Extract the [X, Y] coordinate from the center of the cell holding the provided text.  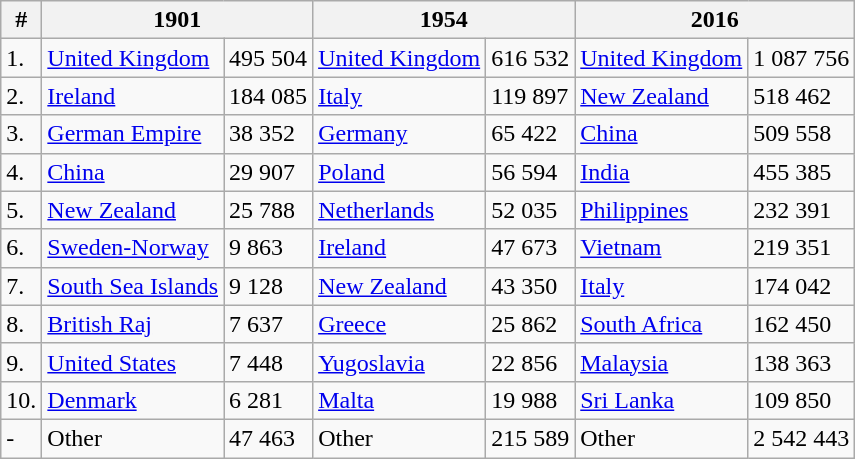
8. [22, 324]
7. [22, 286]
38 352 [268, 134]
Germany [400, 134]
52 035 [530, 210]
1 087 756 [802, 58]
47 673 [530, 248]
7 637 [268, 324]
Sri Lanka [662, 400]
65 422 [530, 134]
109 850 [802, 400]
47 463 [268, 438]
British Raj [133, 324]
174 042 [802, 286]
Malaysia [662, 362]
22 856 [530, 362]
455 385 [802, 172]
2. [22, 96]
518 462 [802, 96]
43 350 [530, 286]
184 085 [268, 96]
232 391 [802, 210]
5. [22, 210]
- [22, 438]
Poland [400, 172]
9. [22, 362]
10. [22, 400]
1. [22, 58]
7 448 [268, 362]
162 450 [802, 324]
Vietnam [662, 248]
Malta [400, 400]
# [22, 20]
119 897 [530, 96]
1901 [178, 20]
South Africa [662, 324]
2016 [715, 20]
56 594 [530, 172]
Yugoslavia [400, 362]
India [662, 172]
25 788 [268, 210]
Greece [400, 324]
25 862 [530, 324]
Philippines [662, 210]
3. [22, 134]
South Sea Islands [133, 286]
United States [133, 362]
29 907 [268, 172]
509 558 [802, 134]
4. [22, 172]
9 863 [268, 248]
616 532 [530, 58]
Denmark [133, 400]
219 351 [802, 248]
Netherlands [400, 210]
495 504 [268, 58]
1954 [444, 20]
6 281 [268, 400]
215 589 [530, 438]
German Empire [133, 134]
Sweden-Norway [133, 248]
9 128 [268, 286]
2 542 443 [802, 438]
19 988 [530, 400]
6. [22, 248]
138 363 [802, 362]
